Determine the (X, Y) coordinate at the center of the cell enclosing the given text.  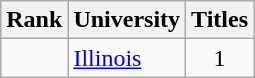
Rank (34, 20)
Titles (220, 20)
1 (220, 58)
Illinois (127, 58)
University (127, 20)
